Detect which cell encompasses the target text, then output its [x, y] center coordinate. 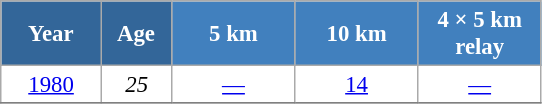
25 [136, 85]
10 km [356, 34]
Age [136, 34]
4 × 5 km relay [480, 34]
14 [356, 85]
1980 [52, 85]
5 km [234, 34]
Year [52, 34]
